Scan for the cell matching the given text and deliver its [X, Y] coordinate at center. 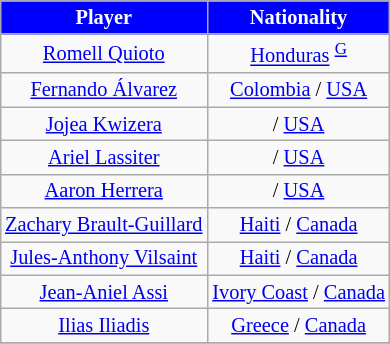
Player [104, 17]
Colombia / USA [298, 90]
Ilias Iliadis [104, 326]
Honduras G [298, 54]
Nationality [298, 17]
Ariel Lassiter [104, 157]
Jean-Aniel Assi [104, 292]
Ivory Coast / Canada [298, 292]
Aaron Herrera [104, 191]
Zachary Brault-Guillard [104, 225]
Fernando Álvarez [104, 90]
Jojea Kwizera [104, 124]
Jules-Anthony Vilsaint [104, 258]
Greece / Canada [298, 326]
Romell Quioto [104, 54]
